Search for the cell housing the specified text and yield its [x, y] center coordinate. 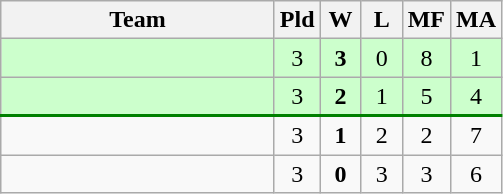
4 [476, 96]
MA [476, 20]
6 [476, 173]
5 [426, 96]
L [382, 20]
Team [138, 20]
Pld [297, 20]
8 [426, 58]
7 [476, 136]
MF [426, 20]
W [340, 20]
